Return the [X, Y] coordinate for the center point of the cell that contains the specified text.  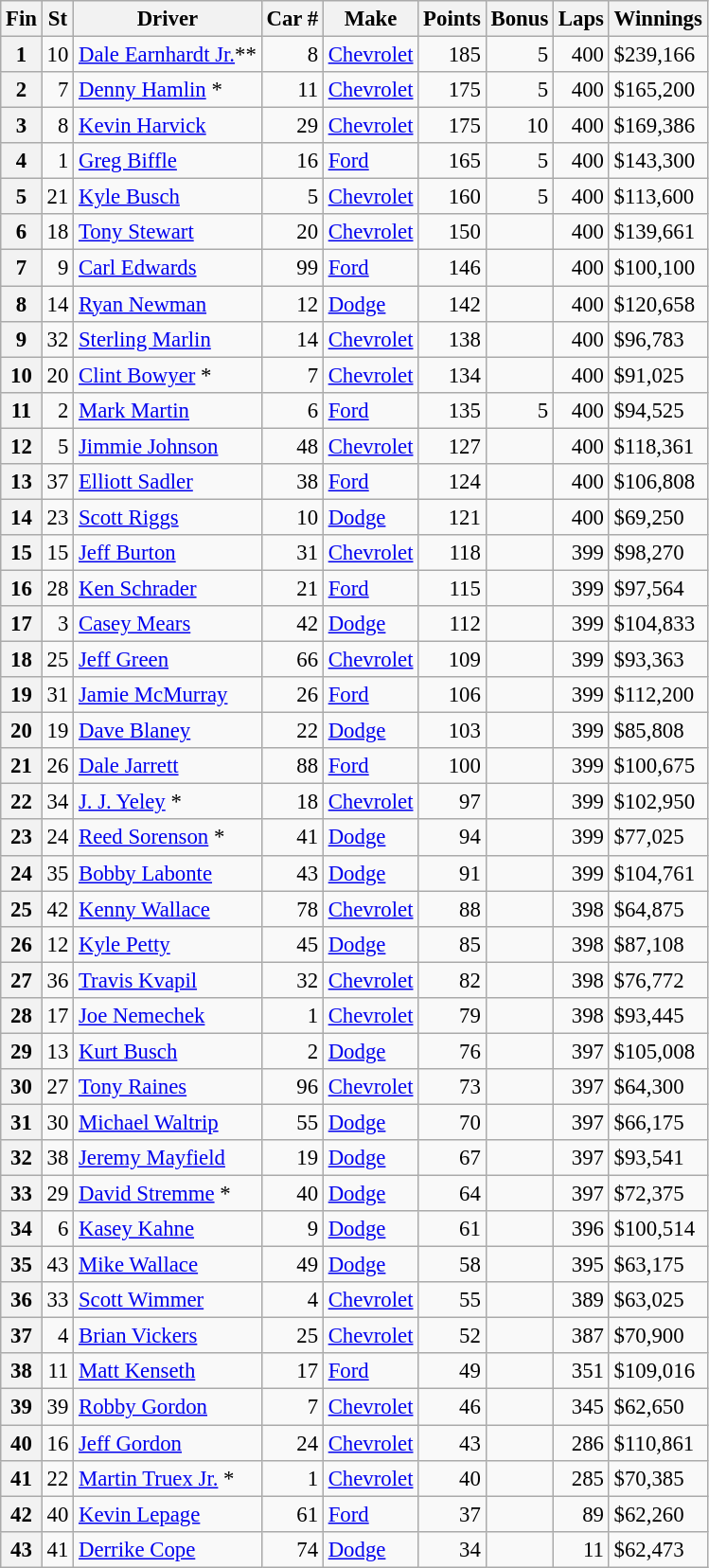
96 [292, 1087]
Jamie McMurray [168, 695]
103 [452, 731]
Mark Martin [168, 410]
112 [452, 624]
Denny Hamlin * [168, 90]
Laps [581, 19]
Dale Earnhardt Jr.** [168, 55]
Carl Edwards [168, 268]
142 [452, 304]
Brian Vickers [168, 1336]
Matt Kenseth [168, 1372]
389 [581, 1300]
74 [292, 1549]
Jeff Burton [168, 553]
Kyle Busch [168, 197]
$87,108 [658, 944]
48 [292, 446]
146 [452, 268]
J. J. Yeley * [168, 802]
Dave Blaney [168, 731]
$112,200 [658, 695]
351 [581, 1372]
45 [292, 944]
Michael Waltrip [168, 1122]
$91,025 [658, 375]
$93,363 [658, 660]
46 [452, 1407]
$239,166 [658, 55]
Elliott Sadler [168, 482]
$66,175 [658, 1122]
97 [452, 802]
58 [452, 1265]
66 [292, 660]
Tony Stewart [168, 232]
$70,385 [658, 1478]
Tony Raines [168, 1087]
134 [452, 375]
Joe Nemechek [168, 1016]
Scott Wimmer [168, 1300]
Bonus [519, 19]
64 [452, 1194]
Derrike Cope [168, 1549]
David Stremme * [168, 1194]
Kevin Lepage [168, 1514]
$109,016 [658, 1372]
Car # [292, 19]
395 [581, 1265]
89 [581, 1514]
121 [452, 517]
91 [452, 873]
165 [452, 161]
85 [452, 944]
$169,386 [658, 126]
$72,375 [658, 1194]
$100,100 [658, 268]
Ryan Newman [168, 304]
Kurt Busch [168, 1051]
Make [370, 19]
Driver [168, 19]
$143,300 [658, 161]
Fin [22, 19]
150 [452, 232]
106 [452, 695]
$100,675 [658, 766]
$106,808 [658, 482]
396 [581, 1229]
$63,175 [658, 1265]
109 [452, 660]
$64,875 [658, 909]
$98,270 [658, 553]
Jeff Gordon [168, 1443]
79 [452, 1016]
St [57, 19]
Jeff Green [168, 660]
$110,861 [658, 1443]
78 [292, 909]
Dale Jarrett [168, 766]
$64,300 [658, 1087]
$93,541 [658, 1158]
52 [452, 1336]
Jimmie Johnson [168, 446]
185 [452, 55]
345 [581, 1407]
$118,361 [658, 446]
138 [452, 339]
$63,025 [658, 1300]
Points [452, 19]
82 [452, 980]
$62,650 [658, 1407]
Kasey Kahne [168, 1229]
Clint Bowyer * [168, 375]
160 [452, 197]
Ken Schrader [168, 588]
$139,661 [658, 232]
$105,008 [658, 1051]
115 [452, 588]
$165,200 [658, 90]
$104,833 [658, 624]
Kenny Wallace [168, 909]
Scott Riggs [168, 517]
Mike Wallace [168, 1265]
$70,900 [658, 1336]
73 [452, 1087]
118 [452, 553]
Robby Gordon [168, 1407]
387 [581, 1336]
$62,260 [658, 1514]
$77,025 [658, 838]
94 [452, 838]
Bobby Labonte [168, 873]
127 [452, 446]
100 [452, 766]
$113,600 [658, 197]
$120,658 [658, 304]
Kevin Harvick [168, 126]
Casey Mears [168, 624]
$85,808 [658, 731]
Travis Kvapil [168, 980]
286 [581, 1443]
$93,445 [658, 1016]
76 [452, 1051]
$100,514 [658, 1229]
$62,473 [658, 1549]
$69,250 [658, 517]
Jeremy Mayfield [168, 1158]
Sterling Marlin [168, 339]
$94,525 [658, 410]
67 [452, 1158]
70 [452, 1122]
$104,761 [658, 873]
Winnings [658, 19]
$102,950 [658, 802]
124 [452, 482]
Kyle Petty [168, 944]
$97,564 [658, 588]
Martin Truex Jr. * [168, 1478]
135 [452, 410]
99 [292, 268]
$96,783 [658, 339]
$76,772 [658, 980]
Reed Sorenson * [168, 838]
Greg Biffle [168, 161]
285 [581, 1478]
